Find where the given text appears and provide that cell's center as [x, y] coordinate. 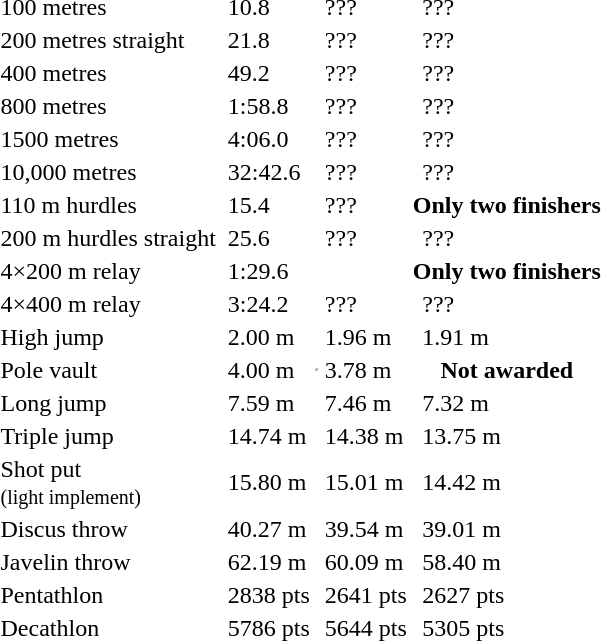
1:58.8 [268, 106]
49.2 [268, 73]
21.8 [268, 40]
15.01 m [366, 482]
60.09 m [366, 562]
2.00 m [268, 337]
1:29.6 [268, 271]
4.00 m [268, 370]
32:42.6 [268, 172]
15.80 m [268, 482]
3.78 m [366, 370]
4:06.0 [268, 139]
39.54 m [366, 529]
2641 pts [366, 595]
1.96 m [366, 337]
2838 pts [268, 595]
25.6 [268, 238]
15.4 [268, 205]
62.19 m [268, 562]
40.27 m [268, 529]
7.46 m [366, 403]
7.59 m [268, 403]
14.38 m [366, 436]
3:24.2 [268, 304]
14.74 m [268, 436]
